Detect which cell encompasses the target text, then output its (X, Y) center coordinate. 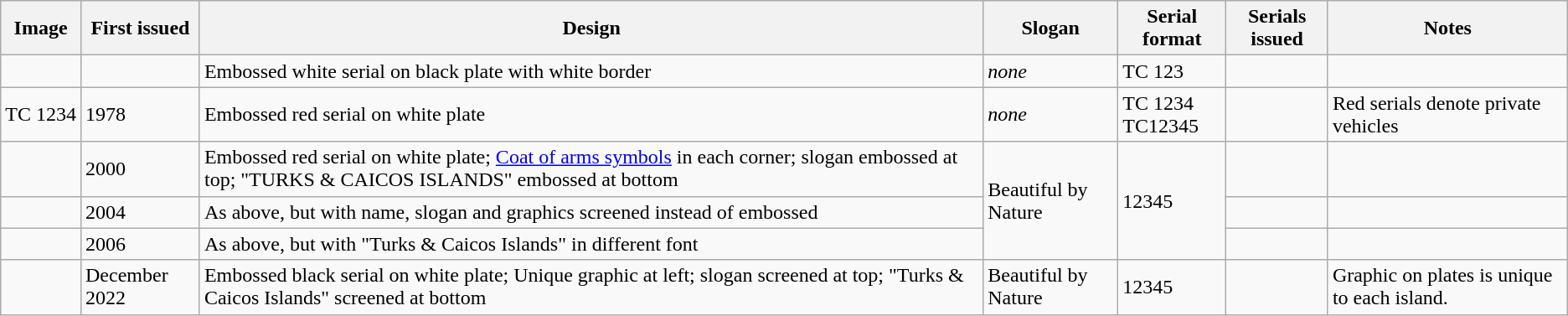
TC 1234TC12345 (1173, 114)
First issued (140, 28)
As above, but with name, slogan and graphics screened instead of embossed (591, 212)
TC 123 (1173, 71)
Design (591, 28)
Serials issued (1277, 28)
December 2022 (140, 287)
Embossed red serial on white plate; Coat of arms symbols in each corner; slogan embossed at top; "TURKS & CAICOS ISLANDS" embossed at bottom (591, 169)
As above, but with "Turks & Caicos Islands" in different font (591, 244)
Graphic on plates is unique to each island. (1447, 287)
1978 (140, 114)
Embossed white serial on black plate with white border (591, 71)
Embossed red serial on white plate (591, 114)
2006 (140, 244)
2000 (140, 169)
TC 1234 (41, 114)
Serial format (1173, 28)
2004 (140, 212)
Red serials denote private vehicles (1447, 114)
Embossed black serial on white plate; Unique graphic at left; slogan screened at top; "Turks & Caicos Islands" screened at bottom (591, 287)
Image (41, 28)
Notes (1447, 28)
Slogan (1050, 28)
